From the cell containing the given text, extract its center point as (X, Y) coordinate. 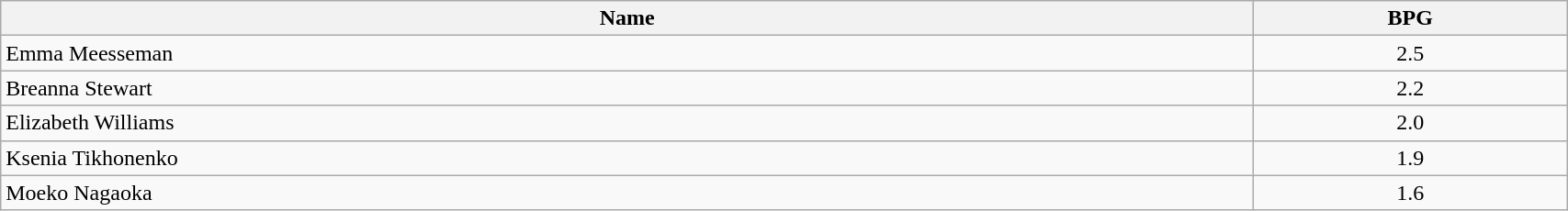
Breanna Stewart (627, 88)
2.2 (1411, 88)
Emma Meesseman (627, 53)
1.9 (1411, 158)
2.0 (1411, 123)
BPG (1411, 18)
1.6 (1411, 193)
Ksenia Tikhonenko (627, 158)
Elizabeth Williams (627, 123)
Moeko Nagaoka (627, 193)
2.5 (1411, 53)
Name (627, 18)
